Locate the cell with the specified text and output its (X, Y) center coordinate. 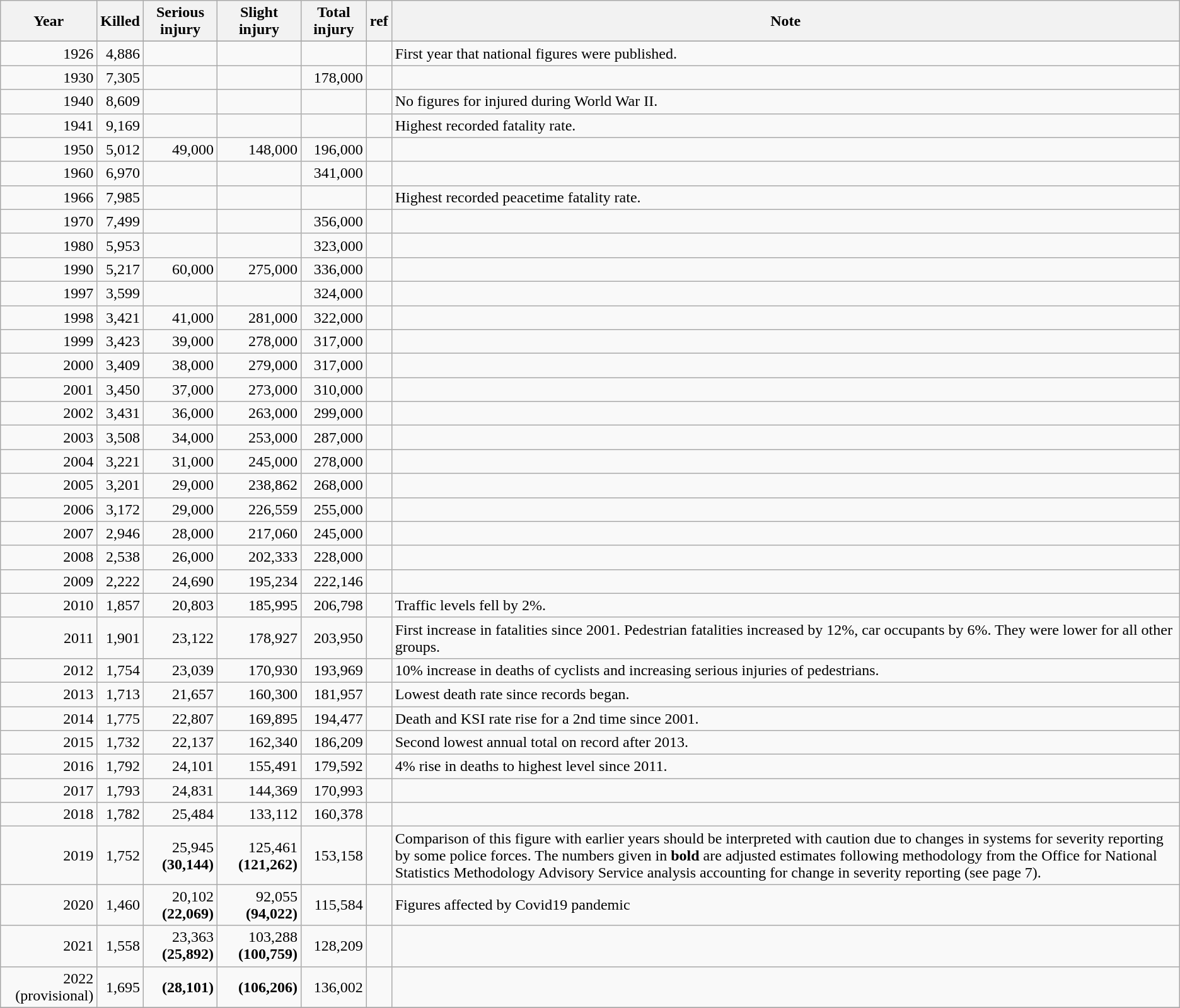
324,000 (333, 293)
268,000 (333, 485)
356,000 (333, 221)
194,477 (333, 718)
7,499 (120, 221)
10% increase in deaths of cyclists and increasing serious injuries of pedestrians. (785, 670)
170,993 (333, 791)
2,946 (120, 533)
2015 (49, 743)
3,221 (120, 461)
1930 (49, 78)
Slight injury (258, 21)
1960 (49, 173)
31,000 (180, 461)
2011 (49, 638)
170,930 (258, 670)
38,000 (180, 366)
341,000 (333, 173)
Serious injury (180, 21)
3,599 (120, 293)
2014 (49, 718)
3,172 (120, 509)
228,000 (333, 557)
160,378 (333, 814)
(28,101) (180, 987)
1970 (49, 221)
1966 (49, 197)
196,000 (333, 149)
1941 (49, 125)
3,450 (120, 390)
25,945 (30,144) (180, 855)
1,558 (120, 946)
1,695 (120, 987)
22,137 (180, 743)
Year (49, 21)
2013 (49, 694)
(106,206) (258, 987)
310,000 (333, 390)
195,234 (258, 581)
2002 (49, 414)
7,985 (120, 197)
First increase in fatalities since 2001. Pedestrian fatalities increased by 12%, car occupants by 6%. They were lower for all other groups. (785, 638)
Traffic levels fell by 2%. (785, 605)
3,508 (120, 437)
133,112 (258, 814)
2005 (49, 485)
193,969 (333, 670)
238,862 (258, 485)
181,957 (333, 694)
6,970 (120, 173)
2022 (provisional) (49, 987)
148,000 (258, 149)
202,333 (258, 557)
60,000 (180, 269)
3,423 (120, 342)
2019 (49, 855)
21,657 (180, 694)
128,209 (333, 946)
Killed (120, 21)
217,060 (258, 533)
Figures affected by Covid19 pandemic (785, 905)
203,950 (333, 638)
281,000 (258, 317)
144,369 (258, 791)
186,209 (333, 743)
1,782 (120, 814)
9,169 (120, 125)
1980 (49, 245)
Second lowest annual total on record after 2013. (785, 743)
1997 (49, 293)
169,895 (258, 718)
1,752 (120, 855)
49,000 (180, 149)
2004 (49, 461)
Total injury (333, 21)
3,431 (120, 414)
1926 (49, 54)
2017 (49, 791)
1990 (49, 269)
20,102 (22,069) (180, 905)
155,491 (258, 767)
162,340 (258, 743)
23,039 (180, 670)
1,792 (120, 767)
336,000 (333, 269)
2000 (49, 366)
39,000 (180, 342)
226,559 (258, 509)
25,484 (180, 814)
153,158 (333, 855)
24,831 (180, 791)
92,055 (94,022) (258, 905)
287,000 (333, 437)
3,421 (120, 317)
136,002 (333, 987)
First year that national figures were published. (785, 54)
7,305 (120, 78)
1,901 (120, 638)
1,713 (120, 694)
263,000 (258, 414)
1940 (49, 101)
3,409 (120, 366)
2021 (49, 946)
2009 (49, 581)
37,000 (180, 390)
222,146 (333, 581)
1,732 (120, 743)
Note (785, 21)
2,222 (120, 581)
No figures for injured during World War II. (785, 101)
2006 (49, 509)
2007 (49, 533)
41,000 (180, 317)
185,995 (258, 605)
103,288 (100,759) (258, 946)
2020 (49, 905)
279,000 (258, 366)
255,000 (333, 509)
2016 (49, 767)
1998 (49, 317)
1,754 (120, 670)
5,217 (120, 269)
Death and KSI rate rise for a 2nd time since 2001. (785, 718)
253,000 (258, 437)
8,609 (120, 101)
ref (379, 21)
36,000 (180, 414)
273,000 (258, 390)
5,953 (120, 245)
206,798 (333, 605)
1950 (49, 149)
115,584 (333, 905)
23,363 (25,892) (180, 946)
28,000 (180, 533)
Highest recorded peacetime fatality rate. (785, 197)
24,690 (180, 581)
23,122 (180, 638)
34,000 (180, 437)
Highest recorded fatality rate. (785, 125)
322,000 (333, 317)
178,000 (333, 78)
275,000 (258, 269)
2003 (49, 437)
26,000 (180, 557)
1,775 (120, 718)
4,886 (120, 54)
4% rise in deaths to highest level since 2011. (785, 767)
2018 (49, 814)
24,101 (180, 767)
1999 (49, 342)
2001 (49, 390)
160,300 (258, 694)
179,592 (333, 767)
1,793 (120, 791)
3,201 (120, 485)
20,803 (180, 605)
1,857 (120, 605)
178,927 (258, 638)
323,000 (333, 245)
2010 (49, 605)
125,461 (121,262) (258, 855)
299,000 (333, 414)
2,538 (120, 557)
5,012 (120, 149)
2008 (49, 557)
2012 (49, 670)
22,807 (180, 718)
Lowest death rate since records began. (785, 694)
1,460 (120, 905)
